Search for the cell housing the specified text and yield its [X, Y] center coordinate. 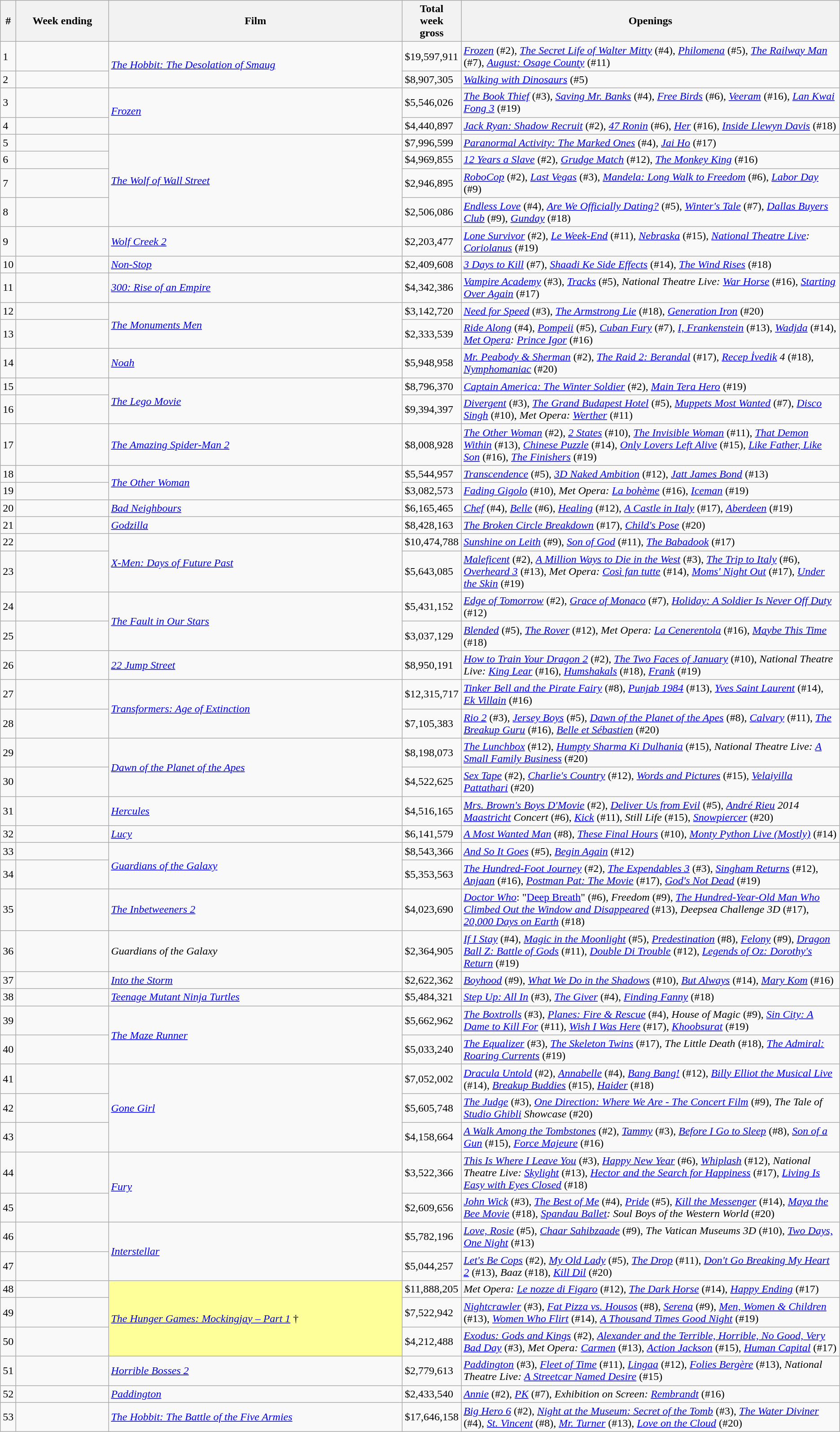
The Amazing Spider-Man 2 [256, 445]
$2,779,613 [432, 1371]
Edge of Tomorrow (#2), Grace of Monaco (#7), Holiday: A Soldier Is Never Off Duty (#12) [651, 607]
35 [8, 910]
X-Men: Days of Future Past [256, 563]
The Inbetweeners 2 [256, 910]
40 [8, 1049]
Frozen (#2), The Secret Life of Walter Mitty (#4), Philomena (#5), The Railway Man (#7), August: Osage County (#11) [651, 57]
Film [256, 21]
$5,643,085 [432, 571]
$4,440,897 [432, 126]
$2,333,539 [432, 334]
Week ending [62, 21]
Sunshine on Leith (#9), Son of God (#11), The Babadook (#17) [651, 542]
$4,212,488 [432, 1342]
$10,474,788 [432, 542]
$7,996,599 [432, 143]
Divergent (#3), The Grand Budapest Hotel (#5), Muppets Most Wanted (#7), Disco Singh (#10), Met Opera: Werther (#11) [651, 409]
$3,082,573 [432, 491]
$4,516,165 [432, 811]
$5,044,257 [432, 1266]
25 [8, 635]
$2,364,905 [432, 951]
12 [8, 311]
Tinker Bell and the Pirate Fairy (#8), Punjab 1984 (#13), Yves Saint Laurent (#14), Ek Villain (#16) [651, 694]
20 [8, 508]
Dawn of the Planet of the Apes [256, 767]
Nightcrawler (#3), Fat Pizza vs. Housos (#8), Serena (#9), Men, Women & Children (#13), Women Who Flirt (#14), A Thousand Times Good Night (#19) [651, 1312]
# [8, 21]
24 [8, 607]
$4,522,625 [432, 782]
Chef (#4), Belle (#6), Healing (#12), A Castle in Italy (#17), Aberdeen (#19) [651, 508]
The Book Thief (#3), Saving Mr. Banks (#4), Free Birds (#6), Veeram (#16), Lan Kwai Fong 3 (#19) [651, 102]
The Lego Movie [256, 401]
$8,950,191 [432, 665]
$6,165,465 [432, 508]
52 [8, 1394]
Need for Speed (#3), The Armstrong Lie (#18), Generation Iron (#20) [651, 311]
$2,506,086 [432, 212]
5 [8, 143]
2 [8, 79]
$8,907,305 [432, 79]
$6,141,579 [432, 834]
$8,008,928 [432, 445]
$8,198,073 [432, 753]
37 [8, 980]
$3,037,129 [432, 635]
Boyhood (#9), What We Do in the Shadows (#10), But Always (#14), Mary Kom (#16) [651, 980]
Interstellar [256, 1252]
Blended (#5), The Rover (#12), Met Opera: La Cenerentola (#16), Maybe This Time (#18) [651, 635]
23 [8, 571]
$11,888,205 [432, 1289]
And So It Goes (#5), Begin Again (#12) [651, 851]
32 [8, 834]
Met Opera: Le nozze di Figaro (#12), The Dark Horse (#14), Happy Ending (#17) [651, 1289]
$4,158,664 [432, 1137]
The Other Woman [256, 482]
The Boxtrolls (#3), Planes: Fire & Rescue (#4), House of Magic (#9), Sin City: A Dame to Kill For (#11), Wish I Was Here (#17), Khoobsurat (#19) [651, 1020]
28 [8, 723]
Walking with Dinosaurs (#5) [651, 79]
Paddington [256, 1394]
Mr. Peabody & Sherman (#2), The Raid 2: Berandal (#17), Recep İvedik 4 (#18), Nymphomaniac (#20) [651, 363]
10 [8, 264]
The Fault in Our Stars [256, 621]
A Walk Among the Tombstones (#2), Tammy (#3), Before I Go to Sleep (#8), Son of a Gun (#15), Force Majeure (#16) [651, 1137]
Love, Rosie (#5), Chaar Sahibzaade (#9), The Vatican Museums 3D (#10), Two Days, One Night (#13) [651, 1237]
$7,522,942 [432, 1312]
12 Years a Slave (#2), Grudge Match (#12), The Monkey King (#16) [651, 160]
17 [8, 445]
3 [8, 102]
26 [8, 665]
$4,023,690 [432, 910]
The Wolf of Wall Street [256, 180]
Wolf Creek 2 [256, 241]
Godzilla [256, 525]
The Broken Circle Breakdown (#17), Child's Pose (#20) [651, 525]
Lone Survivor (#2), Le Week-End (#11), Nebraska (#15), National Theatre Live: Coriolanus (#19) [651, 241]
6 [8, 160]
The Hunger Games: Mockingjay – Part 1 † [256, 1318]
The Maze Runner [256, 1035]
The Lunchbox (#12), Humpty Sharma Ki Dulhania (#15), National Theatre Live: A Small Family Business (#20) [651, 753]
$17,646,158 [432, 1417]
48 [8, 1289]
36 [8, 951]
50 [8, 1342]
Big Hero 6 (#2), Night at the Museum: Secret of the Tomb (#3), The Water Diviner (#4), St. Vincent (#8), Mr. Turner (#13), Love on the Cloud (#20) [651, 1417]
$5,948,958 [432, 363]
Ride Along (#4), Pompeii (#5), Cuban Fury (#7), I, Frankenstein (#13), Wadjda (#14), Met Opera: Prince Igor (#16) [651, 334]
Jack Ryan: Shadow Recruit (#2), 47 Ronin (#6), Her (#16), Inside Llewyn Davis (#18) [651, 126]
42 [8, 1108]
The Hobbit: The Desolation of Smaug [256, 65]
Dracula Untold (#2), Annabelle (#4), Bang Bang! (#12), Billy Elliot the Musical Live (#14), Breakup Buddies (#15), Haider (#18) [651, 1079]
46 [8, 1237]
Non-Stop [256, 264]
$8,428,163 [432, 525]
$5,431,152 [432, 607]
16 [8, 409]
Paranormal Activity: The Marked Ones (#4), Jai Ho (#17) [651, 143]
$5,033,240 [432, 1049]
Bad Neighbours [256, 508]
$4,342,386 [432, 287]
7 [8, 183]
A Most Wanted Man (#8), These Final Hours (#10), Monty Python Live (Mostly) (#14) [651, 834]
The Monuments Men [256, 326]
$5,353,563 [432, 874]
Into the Storm [256, 980]
11 [8, 287]
Gone Girl [256, 1108]
1 [8, 57]
41 [8, 1079]
31 [8, 811]
Openings [651, 21]
34 [8, 874]
44 [8, 1172]
$2,609,656 [432, 1208]
Totalweekgross [432, 21]
Lucy [256, 834]
13 [8, 334]
$19,597,911 [432, 57]
Frozen [256, 111]
$2,203,477 [432, 241]
300: Rise of an Empire [256, 287]
$5,484,321 [432, 997]
29 [8, 753]
45 [8, 1208]
Fury [256, 1187]
Step Up: All In (#3), The Giver (#4), Finding Fanny (#18) [651, 997]
Rio 2 (#3), Jersey Boys (#5), Dawn of the Planet of the Apes (#8), Calvary (#11), The Breakup Guru (#16), Belle et Sébastien (#20) [651, 723]
Noah [256, 363]
The Equalizer (#3), The Skeleton Twins (#17), The Little Death (#18), The Admiral: Roaring Currents (#19) [651, 1049]
$8,543,366 [432, 851]
$12,315,717 [432, 694]
22 Jump Street [256, 665]
Sex Tape (#2), Charlie's Country (#12), Words and Pictures (#15), Velaiyilla Pattathari (#20) [651, 782]
$7,052,002 [432, 1079]
$7,105,383 [432, 723]
$5,662,962 [432, 1020]
$5,782,196 [432, 1237]
27 [8, 694]
Captain America: The Winter Soldier (#2), Main Tera Hero (#19) [651, 386]
Transformers: Age of Extinction [256, 709]
The Judge (#3), One Direction: Where We Are - The Concert Film (#9), The Tale of Studio Ghibli Showcase (#20) [651, 1108]
39 [8, 1020]
$8,796,370 [432, 386]
Transcendence (#5), 3D Naked Ambition (#12), Jatt James Bond (#13) [651, 474]
4 [8, 126]
$5,546,026 [432, 102]
Hercules [256, 811]
The Hundred-Foot Journey (#2), The Expendables 3 (#3), Singham Returns (#12), Anjaan (#16), Postman Pat: The Movie (#17), God's Not Dead (#19) [651, 874]
$3,522,366 [432, 1172]
Annie (#2), PK (#7), Exhibition on Screen: Rembrandt (#16) [651, 1394]
$3,142,720 [432, 311]
$2,433,540 [432, 1394]
$4,969,855 [432, 160]
14 [8, 363]
How to Train Your Dragon 2 (#2), The Two Faces of January (#10), National Theatre Live: King Lear (#16), Humshakals (#18), Frank (#19) [651, 665]
19 [8, 491]
Horrible Bosses 2 [256, 1371]
$2,622,362 [432, 980]
3 Days to Kill (#7), Shaadi Ke Side Effects (#14), The Wind Rises (#18) [651, 264]
$2,946,895 [432, 183]
15 [8, 386]
38 [8, 997]
Mrs. Brown's Boys D'Movie (#2), Deliver Us from Evil (#5), André Rieu 2014 Maastricht Concert (#6), Kick (#11), Still Life (#15), Snowpiercer (#20) [651, 811]
18 [8, 474]
Paddington (#3), Fleet of Time (#11), Lingaa (#12), Folies Bergère (#13), National Theatre Live: A Streetcar Named Desire (#15) [651, 1371]
51 [8, 1371]
21 [8, 525]
49 [8, 1312]
$9,394,397 [432, 409]
Fading Gigolo (#10), Met Opera: La bohème (#16), Iceman (#19) [651, 491]
$2,409,608 [432, 264]
22 [8, 542]
9 [8, 241]
$5,544,957 [432, 474]
30 [8, 782]
Endless Love (#4), Are We Officially Dating? (#5), Winter's Tale (#7), Dallas Buyers Club (#9), Gunday (#18) [651, 212]
The Hobbit: The Battle of the Five Armies [256, 1417]
$5,605,748 [432, 1108]
Let's Be Cops (#2), My Old Lady (#5), The Drop (#11), Don't Go Breaking My Heart 2 (#13), Baaz (#18), Kill Dil (#20) [651, 1266]
8 [8, 212]
53 [8, 1417]
Teenage Mutant Ninja Turtles [256, 997]
33 [8, 851]
47 [8, 1266]
43 [8, 1137]
Vampire Academy (#3), Tracks (#5), National Theatre Live: War Horse (#16), Starting Over Again (#17) [651, 287]
RoboCop (#2), Last Vegas (#3), Mandela: Long Walk to Freedom (#6), Labor Day (#9) [651, 183]
